Detect which cell encompasses the target text, then output its [X, Y] center coordinate. 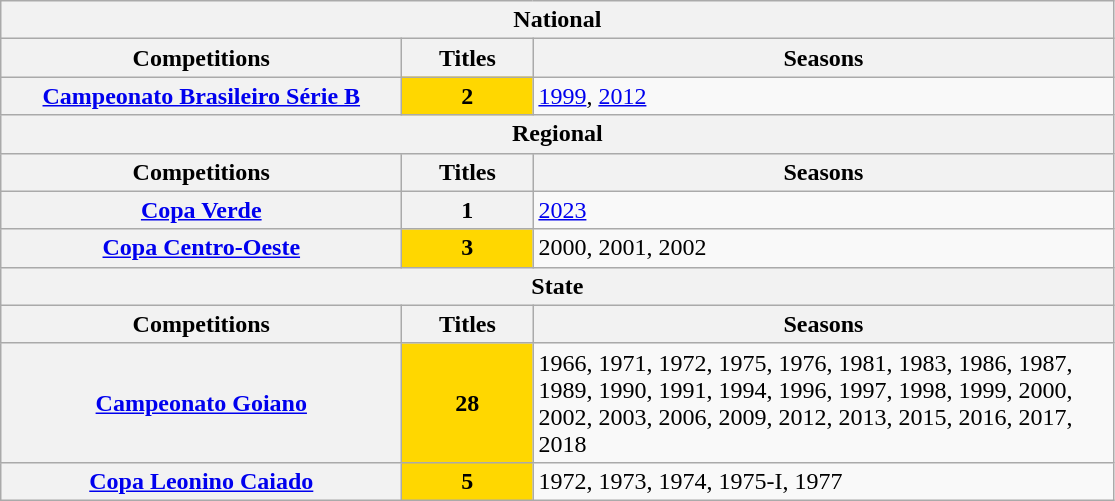
Campeonato Goiano [202, 402]
National [558, 20]
2023 [824, 210]
Copa Centro-Oeste [202, 248]
Campeonato Brasileiro Série B [202, 96]
1 [468, 210]
State [558, 286]
5 [468, 481]
2 [468, 96]
Regional [558, 134]
3 [468, 248]
Copa Verde [202, 210]
2000, 2001, 2002 [824, 248]
1999, 2012 [824, 96]
Copa Leonino Caiado [202, 481]
1972, 1973, 1974, 1975-I, 1977 [824, 481]
28 [468, 402]
